Capture the cell that displays the provided text and extract its (X, Y) central coordinate. 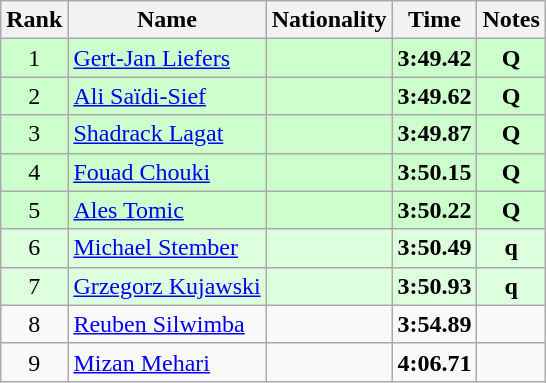
Shadrack Lagat (167, 134)
2 (34, 96)
Fouad Chouki (167, 172)
7 (34, 286)
Time (434, 20)
Michael Stember (167, 248)
Grzegorz Kujawski (167, 286)
8 (34, 324)
Ales Tomic (167, 210)
5 (34, 210)
3:49.42 (434, 58)
3:50.49 (434, 248)
9 (34, 362)
Gert-Jan Liefers (167, 58)
Reuben Silwimba (167, 324)
Name (167, 20)
3:49.87 (434, 134)
Notes (511, 20)
6 (34, 248)
Rank (34, 20)
3 (34, 134)
3:49.62 (434, 96)
3:50.93 (434, 286)
3:50.15 (434, 172)
3:50.22 (434, 210)
1 (34, 58)
3:54.89 (434, 324)
Ali Saïdi-Sief (167, 96)
Mizan Mehari (167, 362)
4:06.71 (434, 362)
Nationality (329, 20)
4 (34, 172)
